Find where the given text appears and provide that cell's center as [x, y] coordinate. 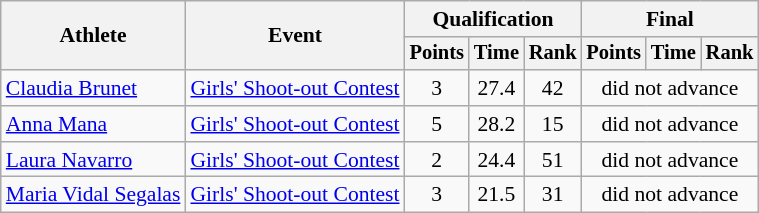
2 [437, 160]
Maria Vidal Segalas [94, 195]
5 [437, 124]
Claudia Brunet [94, 88]
Qualification [494, 19]
31 [553, 195]
Athlete [94, 36]
Anna Mana [94, 124]
Laura Navarro [94, 160]
Final [670, 19]
42 [553, 88]
21.5 [496, 195]
Event [294, 36]
24.4 [496, 160]
15 [553, 124]
51 [553, 160]
28.2 [496, 124]
27.4 [496, 88]
